Return [x, y] of the center of cell containing provided text 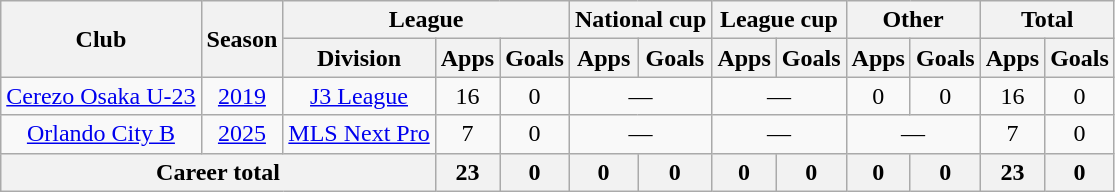
Other [913, 20]
League cup [779, 20]
Season [242, 39]
League [426, 20]
Club [101, 39]
Career total [218, 172]
J3 League [359, 96]
2025 [242, 134]
Orlando City B [101, 134]
Total [1047, 20]
National cup [640, 20]
MLS Next Pro [359, 134]
Division [359, 58]
2019 [242, 96]
Cerezo Osaka U-23 [101, 96]
